Identify which cell holds the provided text, then report its (x, y) central coordinate. 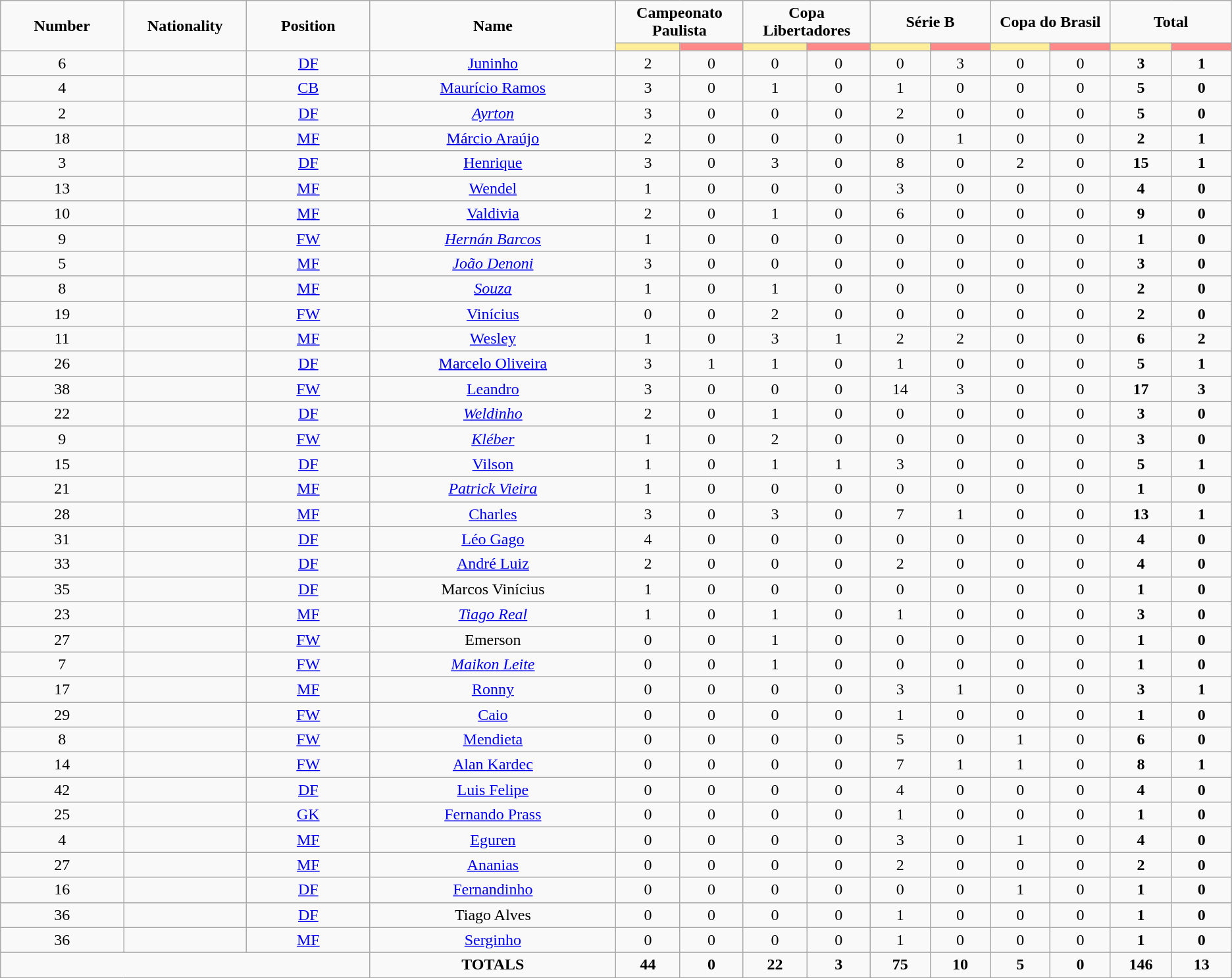
Alan Kardec (493, 765)
Vilson (493, 464)
75 (900, 965)
Maikon Leite (493, 664)
Marcos Vinícius (493, 589)
Tiago Real (493, 614)
Souza (493, 288)
Tiago Alves (493, 915)
19 (62, 314)
André Luiz (493, 564)
Nationality (186, 26)
33 (62, 564)
Caio (493, 714)
João Denoni (493, 263)
Ayrton (493, 113)
Valdivia (493, 213)
TOTALS (493, 965)
Marcelo Oliveira (493, 364)
Kléber (493, 439)
38 (62, 389)
26 (62, 364)
Charles (493, 514)
31 (62, 539)
44 (648, 965)
11 (62, 339)
Vinícius (493, 314)
Copa do Brasil (1050, 22)
25 (62, 815)
Mendieta (493, 740)
28 (62, 514)
Série B (930, 22)
Name (493, 26)
146 (1141, 965)
Luis Felipe (493, 790)
Leandro (493, 389)
21 (62, 489)
Henrique (493, 163)
GK (308, 815)
CB (308, 88)
Fernando Prass (493, 815)
Wesley (493, 339)
Total (1171, 22)
35 (62, 589)
Fernandinho (493, 890)
Weldinho (493, 414)
Position (308, 26)
29 (62, 714)
Juninho (493, 63)
Emerson (493, 639)
Number (62, 26)
23 (62, 614)
Léo Gago (493, 539)
Serginho (493, 940)
Ananias (493, 865)
Campeonato Paulista (679, 22)
42 (62, 790)
16 (62, 890)
Hernán Barcos (493, 238)
Patrick Vieira (493, 489)
Ronny (493, 689)
Wendel (493, 188)
Eguren (493, 840)
Copa Libertadores (807, 22)
Márcio Araújo (493, 138)
Maurício Ramos (493, 88)
18 (62, 138)
